Locate the cell with the specified text and output its (X, Y) center coordinate. 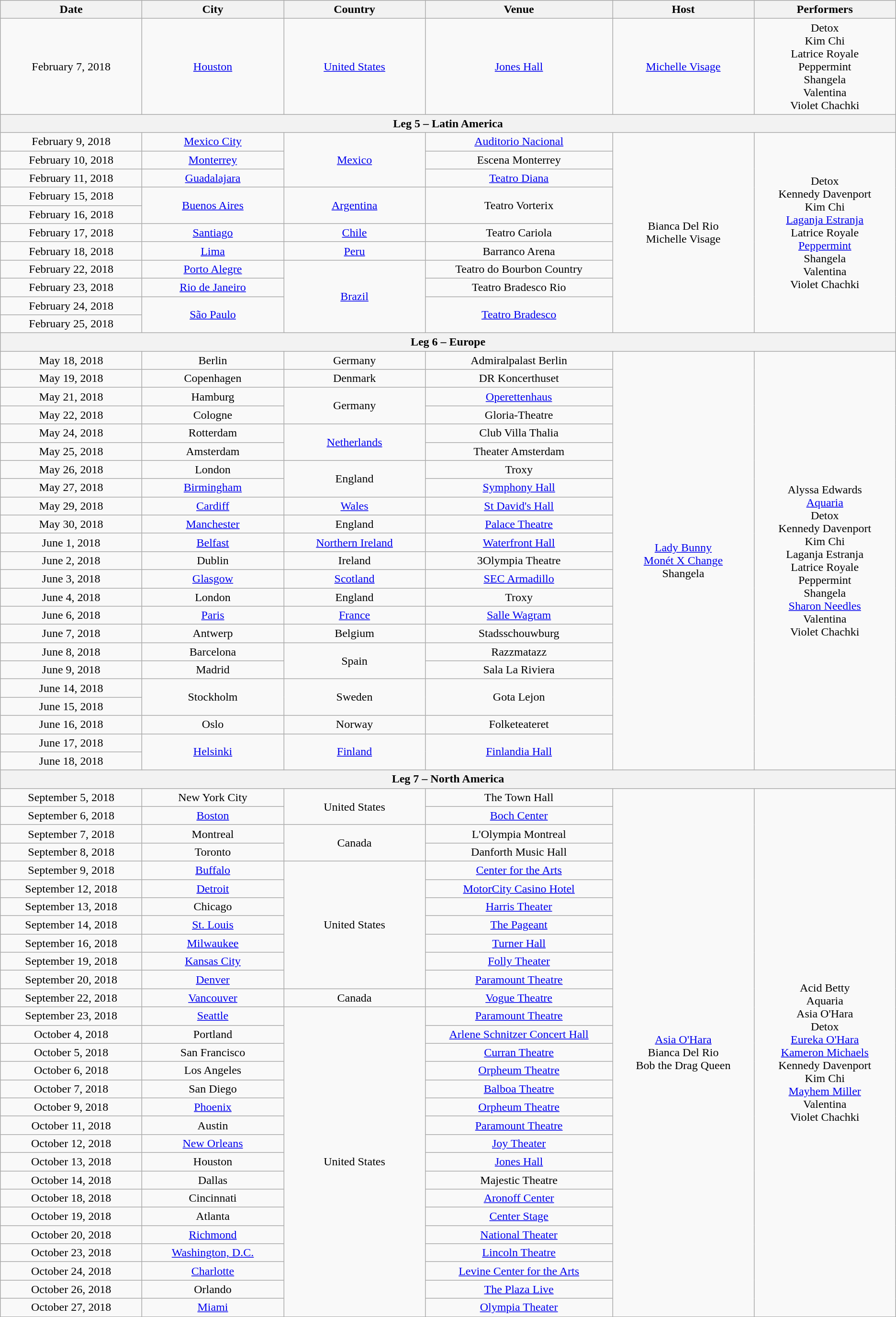
Cardiff (213, 506)
February 23, 2018 (71, 287)
May 27, 2018 (71, 488)
May 21, 2018 (71, 397)
Host (683, 10)
Orlando (213, 1289)
Antwerp (213, 634)
June 6, 2018 (71, 615)
Olympia Theater (519, 1307)
Boch Center (519, 815)
Vancouver (213, 998)
June 15, 2018 (71, 706)
3Olympia Theatre (519, 560)
The Pageant (519, 925)
February 15, 2018 (71, 196)
February 10, 2018 (71, 160)
Center for the Arts (519, 870)
Wales (355, 506)
Detroit (213, 889)
DetoxKim ChiLatrice RoyalePeppermintShangelaValentinaViolet Chachki (825, 67)
June 14, 2018 (71, 688)
Denmark (355, 379)
Berlin (213, 360)
Aronoff Center (519, 1198)
Club Villa Thalia (519, 433)
September 12, 2018 (71, 889)
Center Stage (519, 1217)
Harris Theater (519, 907)
Montreal (213, 834)
Arlene Schnitzer Concert Hall (519, 1034)
San Diego (213, 1089)
June 3, 2018 (71, 579)
Alyssa EdwardsAquariaDetoxKennedy DavenportKim ChiLaganja EstranjaLatrice RoyalePeppermintShangelaSharon NeedlesValentinaViolet Chachki (825, 561)
Vogue Theatre (519, 998)
June 7, 2018 (71, 634)
Oslo (213, 725)
Finlandia Hall (519, 752)
October 27, 2018 (71, 1307)
October 7, 2018 (71, 1089)
Teatro Diana (519, 178)
Folketeateret (519, 725)
October 13, 2018 (71, 1161)
February 11, 2018 (71, 178)
City (213, 10)
Charlotte (213, 1271)
Guadalajara (213, 178)
Curran Theatre (519, 1052)
Madrid (213, 670)
September 5, 2018 (71, 797)
June 18, 2018 (71, 761)
February 18, 2018 (71, 251)
L'Olympia Montreal (519, 834)
Majestic Theatre (519, 1180)
Paris (213, 615)
Belfast (213, 542)
Gota Lejon (519, 697)
Boston (213, 815)
Santiago (213, 233)
Mexico (355, 160)
Los Angeles (213, 1071)
September 6, 2018 (71, 815)
Cologne (213, 415)
October 20, 2018 (71, 1235)
Rotterdam (213, 433)
National Theater (519, 1235)
Rio de Janeiro (213, 287)
Monterrey (213, 160)
Richmond (213, 1235)
June 17, 2018 (71, 743)
Dublin (213, 560)
Miami (213, 1307)
Austin (213, 1125)
Helsinki (213, 752)
Symphony Hall (519, 488)
September 23, 2018 (71, 1016)
Lady BunnyMonét X ChangeShangela (683, 561)
October 4, 2018 (71, 1034)
Birmingham (213, 488)
May 24, 2018 (71, 433)
Danforth Music Hall (519, 852)
Teatro Vorterix (519, 205)
Porto Alegre (213, 269)
Washington, D.C. (213, 1253)
Denver (213, 980)
St. Louis (213, 925)
October 26, 2018 (71, 1289)
Chile (355, 233)
Mexico City (213, 142)
February 9, 2018 (71, 142)
Copenhagen (213, 379)
Leg 5 – Latin America (448, 123)
October 23, 2018 (71, 1253)
February 24, 2018 (71, 306)
Palace Theatre (519, 524)
St David's Hall (519, 506)
Norway (355, 725)
DetoxKennedy DavenportKim ChiLaganja EstranjaLatrice RoyalePeppermintShangelaValentinaViolet Chachki (825, 233)
Glasgow (213, 579)
Peru (355, 251)
Spain (355, 661)
Dallas (213, 1180)
Portland (213, 1034)
October 19, 2018 (71, 1217)
Seattle (213, 1016)
Leg 7 – North America (448, 779)
Acid BettyAquariaAsia O'HaraDetoxEureka O'HaraKameron MichaelsKennedy DavenportKim ChiMayhem MillerValentinaViolet Chachki (825, 1052)
Belgium (355, 634)
France (355, 615)
Gloria-Theatre (519, 415)
October 24, 2018 (71, 1271)
Lima (213, 251)
New York City (213, 797)
May 30, 2018 (71, 524)
Northern Ireland (355, 542)
Levine Center for the Arts (519, 1271)
Lincoln Theatre (519, 1253)
Salle Wagram (519, 615)
Venue (519, 10)
June 16, 2018 (71, 725)
October 5, 2018 (71, 1052)
October 12, 2018 (71, 1143)
São Paulo (213, 315)
September 14, 2018 (71, 925)
Buffalo (213, 870)
February 25, 2018 (71, 324)
San Francisco (213, 1052)
Cincinnati (213, 1198)
Hamburg (213, 397)
Folly Theater (519, 961)
DR Koncerthuset (519, 379)
Escena Monterrey (519, 160)
October 9, 2018 (71, 1107)
May 19, 2018 (71, 379)
June 8, 2018 (71, 652)
Country (355, 10)
The Plaza Live (519, 1289)
May 18, 2018 (71, 360)
Kansas City (213, 961)
September 16, 2018 (71, 943)
Michelle Visage (683, 67)
Toronto (213, 852)
Leg 6 – Europe (448, 342)
Phoenix (213, 1107)
MotorCity Casino Hotel (519, 889)
September 19, 2018 (71, 961)
May 22, 2018 (71, 415)
Sala La Riviera (519, 670)
Auditorio Nacional (519, 142)
Ireland (355, 560)
September 22, 2018 (71, 998)
Admiralpalast Berlin (519, 360)
June 9, 2018 (71, 670)
September 20, 2018 (71, 980)
Teatro Bradesco Rio (519, 287)
Turner Hall (519, 943)
Scotland (355, 579)
Performers (825, 10)
September 13, 2018 (71, 907)
February 7, 2018 (71, 67)
Teatro Cariola (519, 233)
September 7, 2018 (71, 834)
Bianca Del RioMichelle Visage (683, 233)
June 1, 2018 (71, 542)
Barcelona (213, 652)
May 26, 2018 (71, 469)
Brazil (355, 296)
Barranco Arena (519, 251)
June 4, 2018 (71, 597)
May 29, 2018 (71, 506)
Razzmatazz (519, 652)
Date (71, 10)
Argentina (355, 205)
June 2, 2018 (71, 560)
Theater Amsterdam (519, 451)
SEC Armadillo (519, 579)
The Town Hall (519, 797)
February 22, 2018 (71, 269)
Operettenhaus (519, 397)
Teatro Bradesco (519, 315)
Waterfront Hall (519, 542)
Sweden (355, 697)
September 8, 2018 (71, 852)
October 14, 2018 (71, 1180)
May 25, 2018 (71, 451)
Buenos Aires (213, 205)
Joy Theater (519, 1143)
Finland (355, 752)
Teatro do Bourbon Country (519, 269)
Asia O'HaraBianca Del RioBob the Drag Queen (683, 1052)
October 6, 2018 (71, 1071)
September 9, 2018 (71, 870)
October 18, 2018 (71, 1198)
Stadsschouwburg (519, 634)
February 16, 2018 (71, 214)
Netherlands (355, 442)
Amsterdam (213, 451)
Stockholm (213, 697)
New Orleans (213, 1143)
Balboa Theatre (519, 1089)
Atlanta (213, 1217)
Manchester (213, 524)
February 17, 2018 (71, 233)
October 11, 2018 (71, 1125)
Chicago (213, 907)
Milwaukee (213, 943)
